Provide the (X, Y) coordinate of the cell's center where the given text is located.  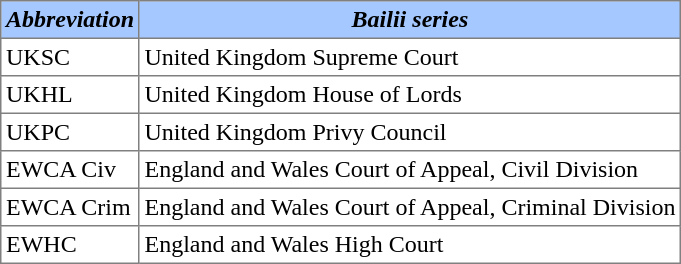
United Kingdom Privy Council (410, 132)
Bailii series (410, 20)
EWCA Civ (70, 170)
United Kingdom Supreme Court (410, 57)
EWCA Crim (70, 207)
Abbreviation (70, 20)
UKSC (70, 57)
UKPC (70, 132)
EWHC (70, 245)
England and Wales Court of Appeal, Civil Division (410, 170)
United Kingdom House of Lords (410, 95)
England and Wales Court of Appeal, Criminal Division (410, 207)
UKHL (70, 95)
England and Wales High Court (410, 245)
